Output the (X, Y) coordinate of the center of the cell containing the given text.  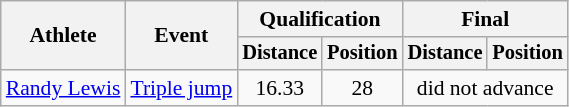
Athlete (64, 36)
16.33 (280, 88)
Qualification (320, 19)
Final (486, 19)
Event (181, 36)
did not advance (486, 88)
28 (362, 88)
Randy Lewis (64, 88)
Triple jump (181, 88)
